From the cell containing the given text, extract its center point as (x, y) coordinate. 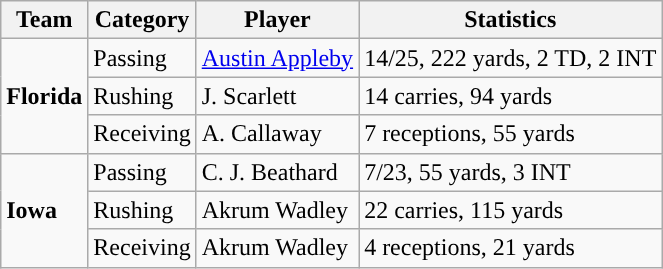
Austin Appleby (277, 58)
Statistics (510, 20)
J. Scarlett (277, 96)
C. J. Beathard (277, 172)
7 receptions, 55 yards (510, 134)
7/23, 55 yards, 3 INT (510, 172)
Player (277, 20)
14/25, 222 yards, 2 TD, 2 INT (510, 58)
4 receptions, 21 yards (510, 248)
A. Callaway (277, 134)
Team (44, 20)
Category (142, 20)
Iowa (44, 210)
22 carries, 115 yards (510, 210)
14 carries, 94 yards (510, 96)
Florida (44, 96)
